Pinpoint the cell where the given text exists, returning its (x, y) midpoint coordinate. 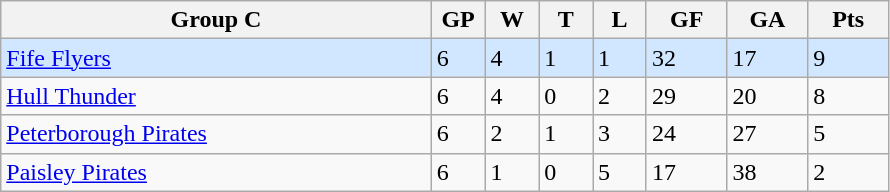
W (512, 20)
9 (848, 58)
GF (686, 20)
38 (768, 172)
L (620, 20)
8 (848, 96)
27 (768, 134)
29 (686, 96)
T (566, 20)
Paisley Pirates (216, 172)
32 (686, 58)
Peterborough Pirates (216, 134)
Hull Thunder (216, 96)
GA (768, 20)
24 (686, 134)
GP (458, 20)
20 (768, 96)
Fife Flyers (216, 58)
3 (620, 134)
Pts (848, 20)
Group C (216, 20)
